Output the (X, Y) coordinate of the center of the cell containing the given text.  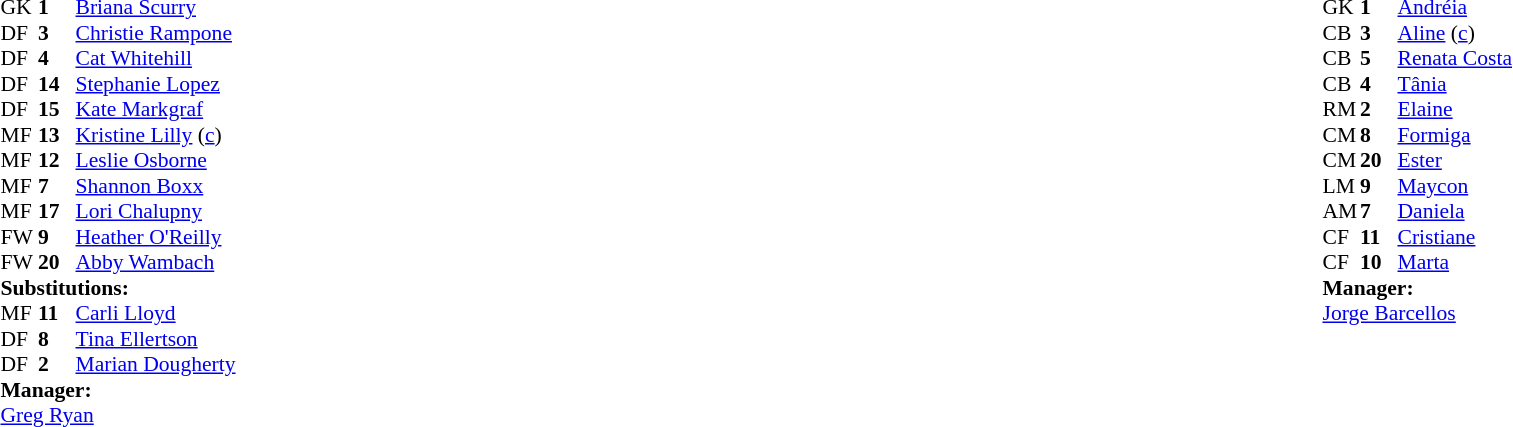
Kate Markgraf (156, 109)
Kristine Lilly (c) (156, 135)
10 (1379, 263)
AM (1341, 211)
Carli Lloyd (156, 313)
13 (57, 135)
Jorge Barcellos (1417, 313)
Daniela (1454, 211)
Tânia (1454, 84)
Cat Whitehill (156, 59)
Tina Ellertson (156, 339)
12 (57, 161)
15 (57, 109)
Marian Dougherty (156, 365)
Aline (c) (1454, 33)
Abby Wambach (156, 263)
Renata Costa (1454, 59)
Ester (1454, 161)
Leslie Osborne (156, 161)
Shannon Boxx (156, 186)
Stephanie Lopez (156, 84)
Christie Rampone (156, 33)
Lori Chalupny (156, 211)
Elaine (1454, 109)
Cristiane (1454, 237)
Substitutions: (118, 288)
14 (57, 84)
Maycon (1454, 186)
Heather O'Reilly (156, 237)
LM (1341, 186)
RM (1341, 109)
Marta (1454, 263)
Formiga (1454, 135)
17 (57, 211)
5 (1379, 59)
